Return the (X, Y) coordinate for the center point of the cell that contains the specified text.  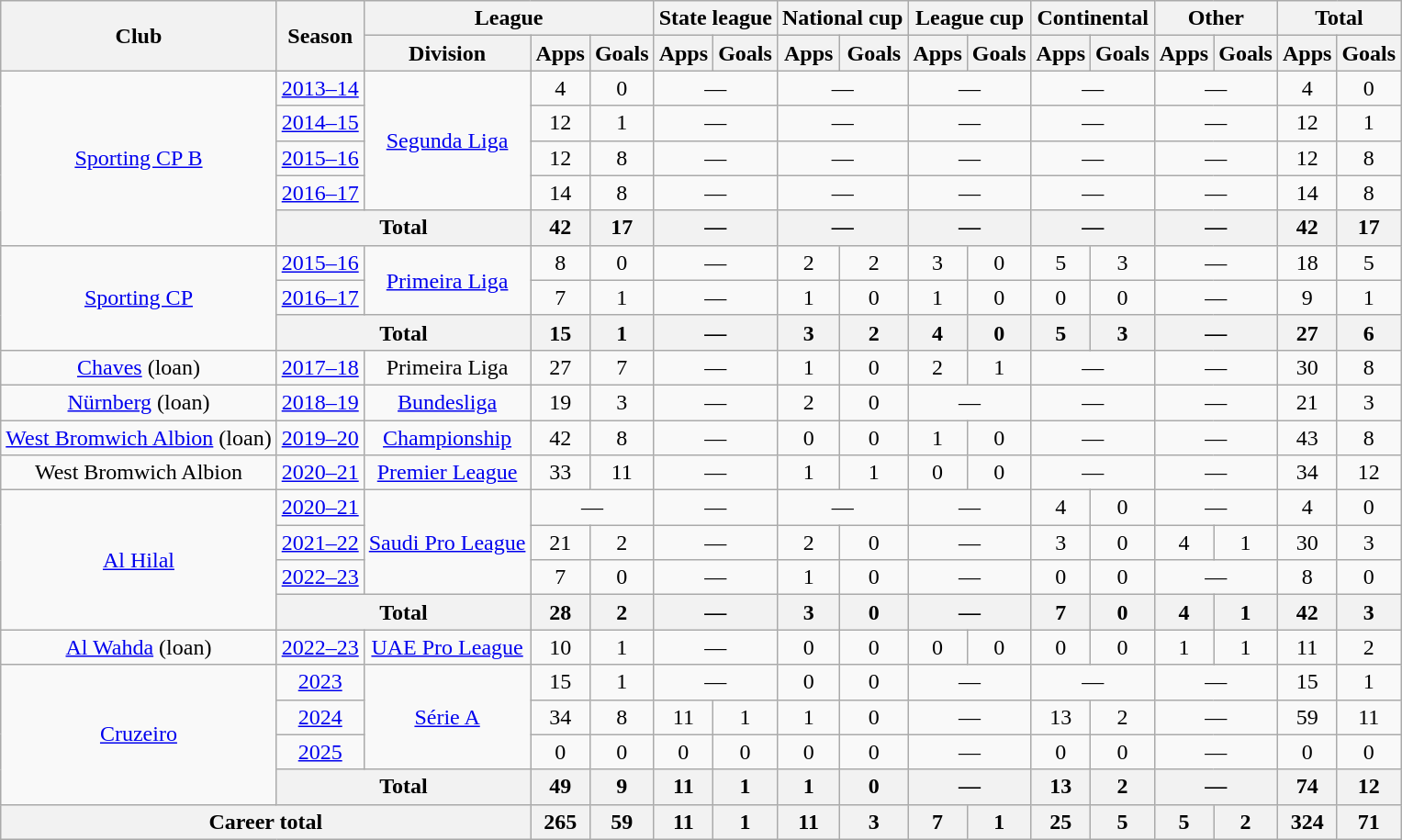
Bundesliga (447, 402)
Al Wahda (loan) (139, 647)
49 (560, 787)
National cup (842, 18)
28 (560, 612)
Chaves (loan) (139, 367)
25 (1060, 822)
2024 (320, 717)
10 (560, 647)
Other (1216, 18)
Season (320, 36)
2017–18 (320, 367)
74 (1307, 787)
43 (1307, 438)
2025 (320, 752)
Série A (447, 717)
324 (1307, 822)
2018–19 (320, 402)
2023 (320, 682)
UAE Pro League (447, 647)
2013–14 (320, 88)
League cup (970, 18)
19 (560, 402)
Sporting CP B (139, 158)
2021–22 (320, 543)
Sporting CP (139, 297)
State league (715, 18)
Saudi Pro League (447, 543)
League (509, 18)
Career total (266, 822)
2014–15 (320, 123)
Club (139, 36)
Continental (1093, 18)
Division (447, 53)
18 (1307, 263)
71 (1369, 822)
33 (560, 473)
Al Hilal (139, 560)
Cruzeiro (139, 734)
Premier League (447, 473)
2019–20 (320, 438)
Championship (447, 438)
Nürnberg (loan) (139, 402)
West Bromwich Albion (loan) (139, 438)
6 (1369, 332)
West Bromwich Albion (139, 473)
265 (560, 822)
Segunda Liga (447, 140)
